Detect which cell encompasses the target text, then output its [x, y] center coordinate. 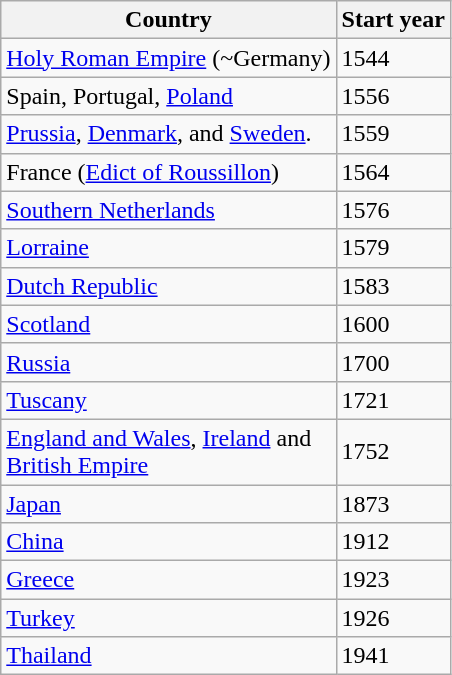
Prussia, Denmark, and Sweden. [168, 134]
Southern Netherlands [168, 210]
Russia [168, 362]
Greece [168, 580]
1556 [393, 96]
1583 [393, 286]
1721 [393, 400]
1579 [393, 248]
Turkey [168, 618]
1564 [393, 172]
1873 [393, 503]
Lorraine [168, 248]
France (Edict of Roussillon) [168, 172]
Start year [393, 20]
1576 [393, 210]
1544 [393, 58]
Tuscany [168, 400]
1559 [393, 134]
Thailand [168, 656]
Scotland [168, 324]
England and Wales, Ireland and British Empire [168, 452]
1912 [393, 542]
Japan [168, 503]
1752 [393, 452]
1700 [393, 362]
1941 [393, 656]
Spain, Portugal, Poland [168, 96]
Holy Roman Empire (~Germany) [168, 58]
China [168, 542]
1926 [393, 618]
Dutch Republic [168, 286]
1923 [393, 580]
1600 [393, 324]
Country [168, 20]
